Provide the (x, y) coordinate of the cell's center where the given text is located.  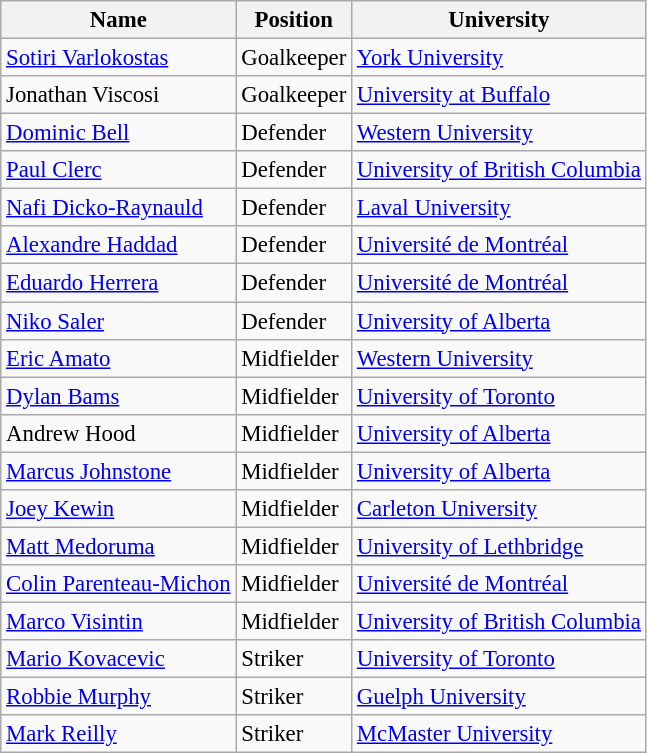
Name (118, 20)
University at Buffalo (500, 95)
Paul Clerc (118, 170)
Sotiri Varlokostas (118, 58)
Joey Kewin (118, 509)
Colin Parenteau-Michon (118, 584)
Niko Saler (118, 321)
University of Lethbridge (500, 546)
Robbie Murphy (118, 697)
Marco Visintin (118, 621)
Dominic Bell (118, 133)
Guelph University (500, 697)
Carleton University (500, 509)
Andrew Hood (118, 433)
Position (294, 20)
Alexandre Haddad (118, 245)
Laval University (500, 208)
Matt Medoruma (118, 546)
University (500, 20)
York University (500, 58)
McMaster University (500, 734)
Nafi Dicko-Raynauld (118, 208)
Mark Reilly (118, 734)
Marcus Johnstone (118, 471)
Jonathan Viscosi (118, 95)
Eric Amato (118, 358)
Mario Kovacevic (118, 659)
Dylan Bams (118, 396)
Eduardo Herrera (118, 283)
